Find where the given text appears and provide that cell's center as (x, y) coordinate. 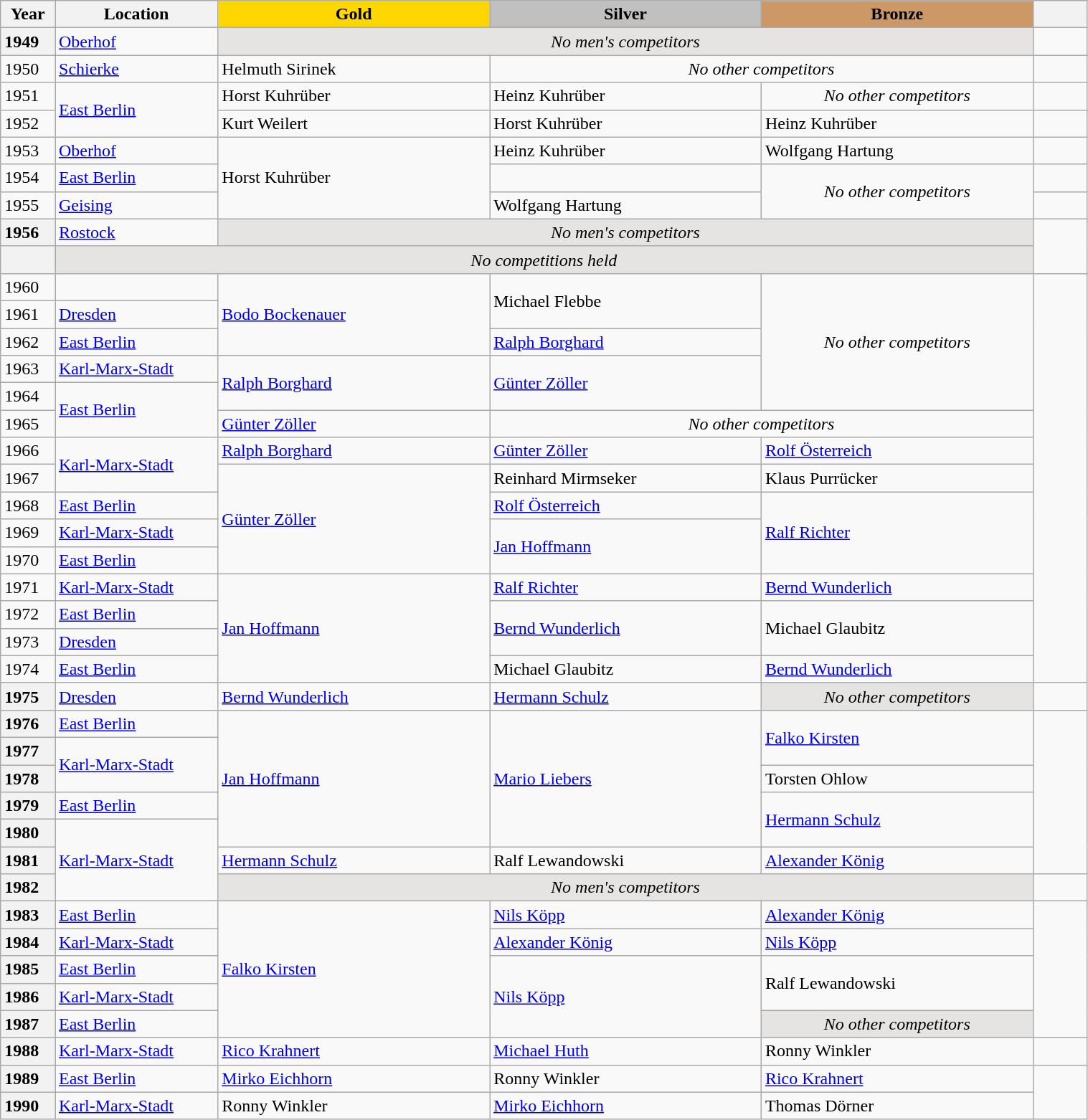
1951 (28, 96)
Helmuth Sirinek (354, 69)
1949 (28, 42)
Thomas Dörner (897, 1106)
1980 (28, 833)
1961 (28, 314)
1985 (28, 969)
Bodo Bockenauer (354, 314)
1950 (28, 69)
Silver (625, 14)
1953 (28, 151)
1978 (28, 778)
1982 (28, 888)
1973 (28, 642)
1987 (28, 1024)
1960 (28, 287)
Mario Liebers (625, 778)
1952 (28, 123)
Reinhard Mirmseker (625, 478)
Klaus Purrücker (897, 478)
Michael Flebbe (625, 300)
No competitions held (544, 260)
1989 (28, 1078)
Schierke (136, 69)
Location (136, 14)
1977 (28, 751)
Kurt Weilert (354, 123)
Year (28, 14)
1965 (28, 424)
1983 (28, 915)
Michael Huth (625, 1051)
1986 (28, 997)
1969 (28, 533)
1976 (28, 723)
1972 (28, 614)
1955 (28, 205)
1974 (28, 669)
Gold (354, 14)
1981 (28, 860)
1988 (28, 1051)
Torsten Ohlow (897, 778)
1971 (28, 587)
Geising (136, 205)
1967 (28, 478)
1970 (28, 560)
1968 (28, 506)
1984 (28, 942)
1962 (28, 342)
1964 (28, 397)
1990 (28, 1106)
Rostock (136, 232)
1979 (28, 806)
Bronze (897, 14)
1963 (28, 369)
1966 (28, 451)
1954 (28, 178)
1975 (28, 696)
1956 (28, 232)
